Pinpoint the cell where the given text exists, returning its [X, Y] midpoint coordinate. 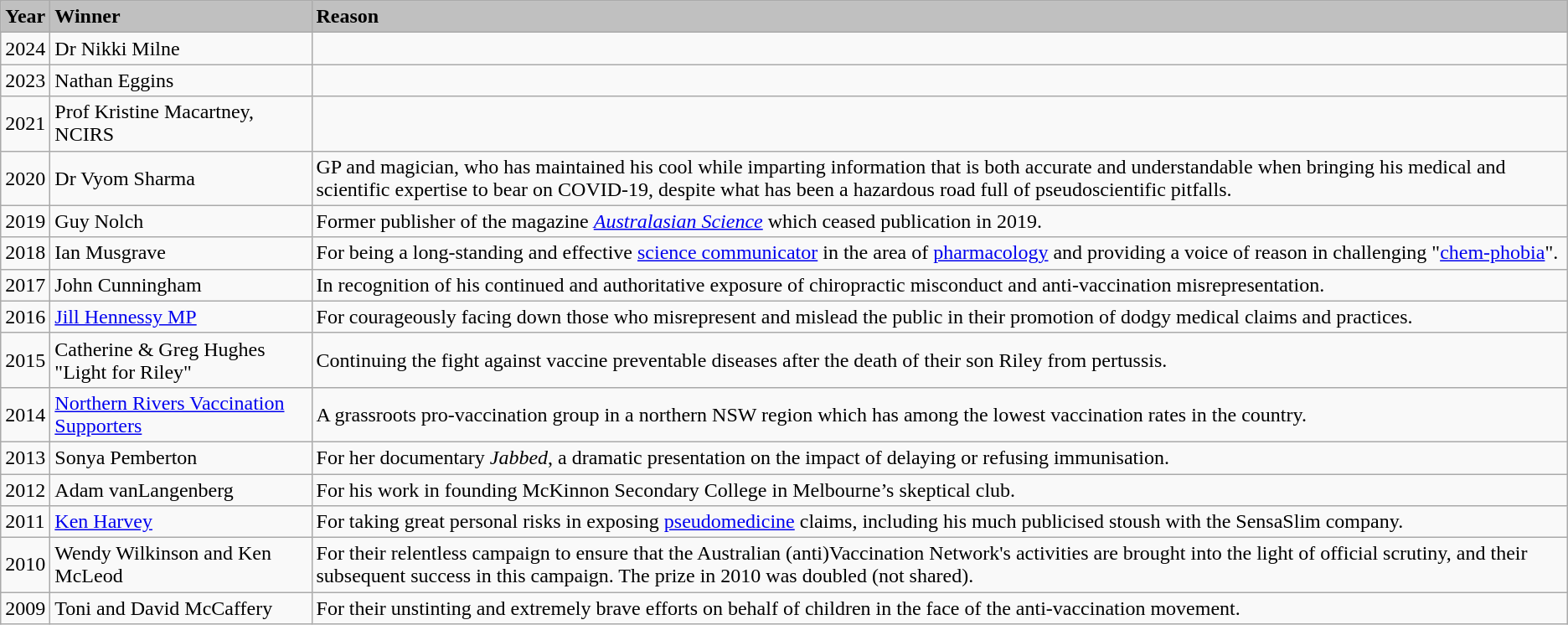
2018 [25, 253]
2013 [25, 457]
For courageously facing down those who misrepresent and mislead the public in their promotion of dodgy medical claims and practices. [940, 317]
Adam vanLangenberg [181, 490]
2017 [25, 285]
Former publisher of the magazine Australasian Science which ceased publication in 2019. [940, 221]
2019 [25, 221]
2021 [25, 124]
2023 [25, 80]
2020 [25, 178]
Wendy Wilkinson and Ken McLeod [181, 565]
2012 [25, 490]
For her documentary Jabbed, a dramatic presentation on the impact of delaying or refusing immunisation. [940, 457]
For taking great personal risks in exposing pseudomedicine claims, including his much publicised stoush with the SensaSlim company. [940, 522]
Northern Rivers Vaccination Supporters [181, 414]
2011 [25, 522]
Prof Kristine Macartney, NCIRS [181, 124]
Ian Musgrave [181, 253]
John Cunningham [181, 285]
2010 [25, 565]
Dr Vyom Sharma [181, 178]
Sonya Pemberton [181, 457]
In recognition of his continued and authoritative exposure of chiropractic misconduct and anti-vaccination misrepresentation. [940, 285]
Guy Nolch [181, 221]
2014 [25, 414]
Dr Nikki Milne [181, 49]
2024 [25, 49]
For his work in founding McKinnon Secondary College in Melbourne’s skeptical club. [940, 490]
Jill Hennessy MP [181, 317]
2009 [25, 608]
Reason [940, 17]
Catherine & Greg Hughes "Light for Riley" [181, 360]
Continuing the fight against vaccine preventable diseases after the death of their son Riley from pertussis. [940, 360]
Ken Harvey [181, 522]
A grassroots pro-vaccination group in a northern NSW region which has among the lowest vaccination rates in the country. [940, 414]
Toni and David McCaffery [181, 608]
2016 [25, 317]
2015 [25, 360]
Year [25, 17]
Winner [181, 17]
For their unstinting and extremely brave efforts on behalf of children in the face of the anti-vaccination movement. [940, 608]
Nathan Eggins [181, 80]
